Scan for the cell matching the given text and deliver its (x, y) coordinate at center. 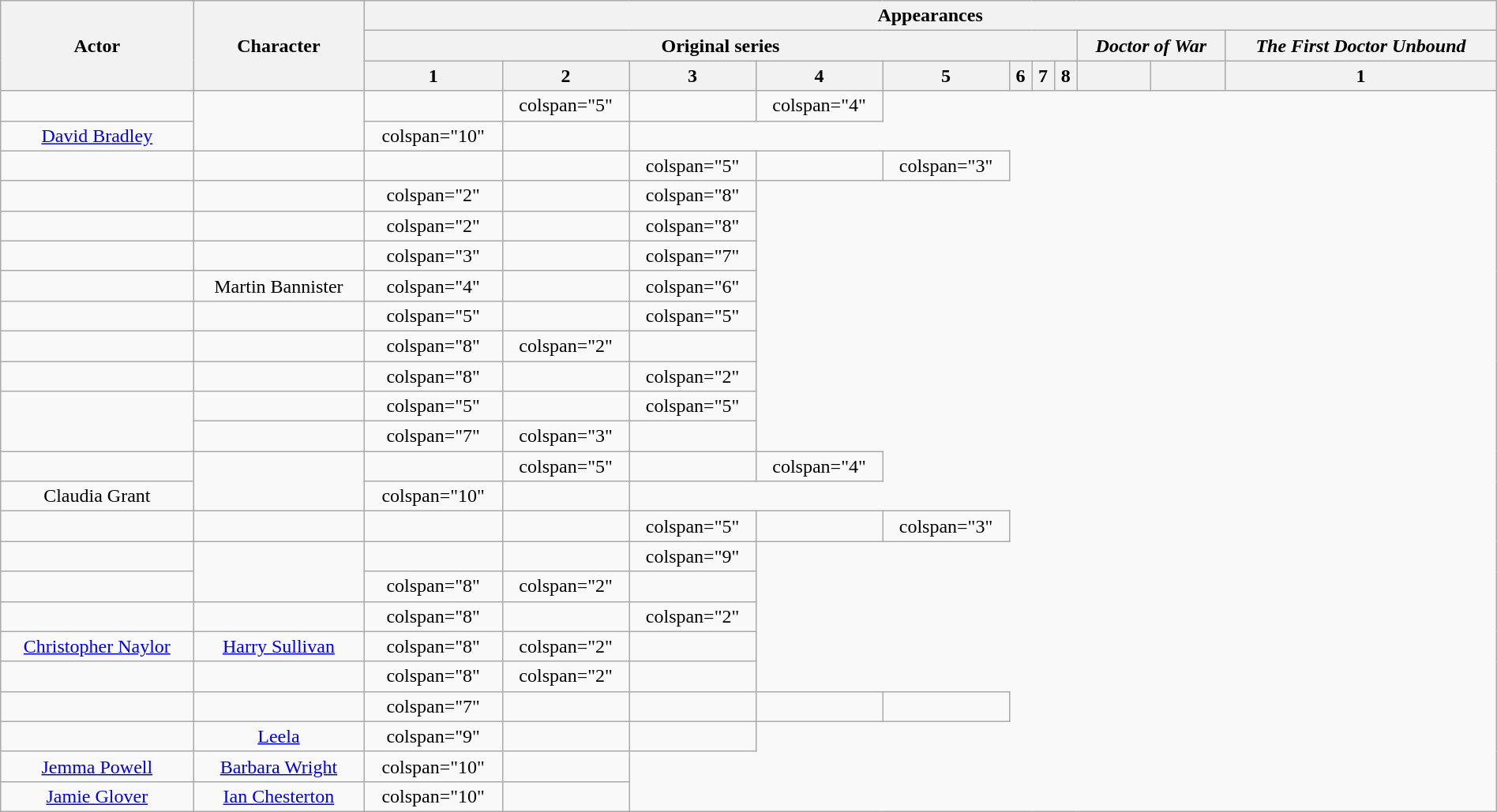
Ian Chesterton (279, 796)
4 (819, 76)
Character (279, 46)
Jamie Glover (97, 796)
Jemma Powell (97, 766)
Doctor of War (1151, 46)
Barbara Wright (279, 766)
David Bradley (97, 136)
The First Doctor Unbound (1361, 46)
colspan="6" (692, 286)
Original series (720, 46)
Claudia Grant (97, 496)
3 (692, 76)
2 (565, 76)
Christopher Naylor (97, 646)
Harry Sullivan (279, 646)
7 (1044, 76)
Actor (97, 46)
5 (946, 76)
Appearances (930, 16)
8 (1066, 76)
Martin Bannister (279, 286)
6 (1020, 76)
Leela (279, 736)
